Scan for the cell matching the given text and deliver its (X, Y) coordinate at center. 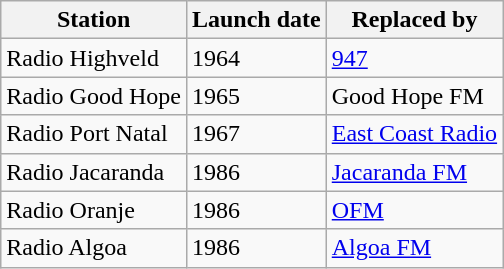
Radio Highveld (94, 58)
Station (94, 20)
Radio Algoa (94, 248)
Radio Port Natal (94, 134)
947 (414, 58)
Algoa FM (414, 248)
Launch date (256, 20)
Jacaranda FM (414, 172)
OFM (414, 210)
Good Hope FM (414, 96)
1967 (256, 134)
1964 (256, 58)
Radio Jacaranda (94, 172)
Radio Oranje (94, 210)
1965 (256, 96)
East Coast Radio (414, 134)
Replaced by (414, 20)
Radio Good Hope (94, 96)
